Find where the given text appears and provide that cell's center as (x, y) coordinate. 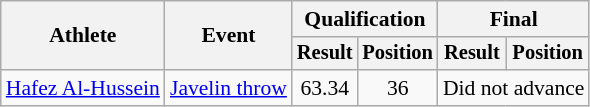
Athlete (83, 36)
Final (514, 19)
Event (228, 36)
Hafez Al-Hussein (83, 88)
36 (397, 88)
Qualification (365, 19)
63.34 (325, 88)
Javelin throw (228, 88)
Did not advance (514, 88)
